Return the (X, Y) coordinate for the center point of the cell that contains the specified text.  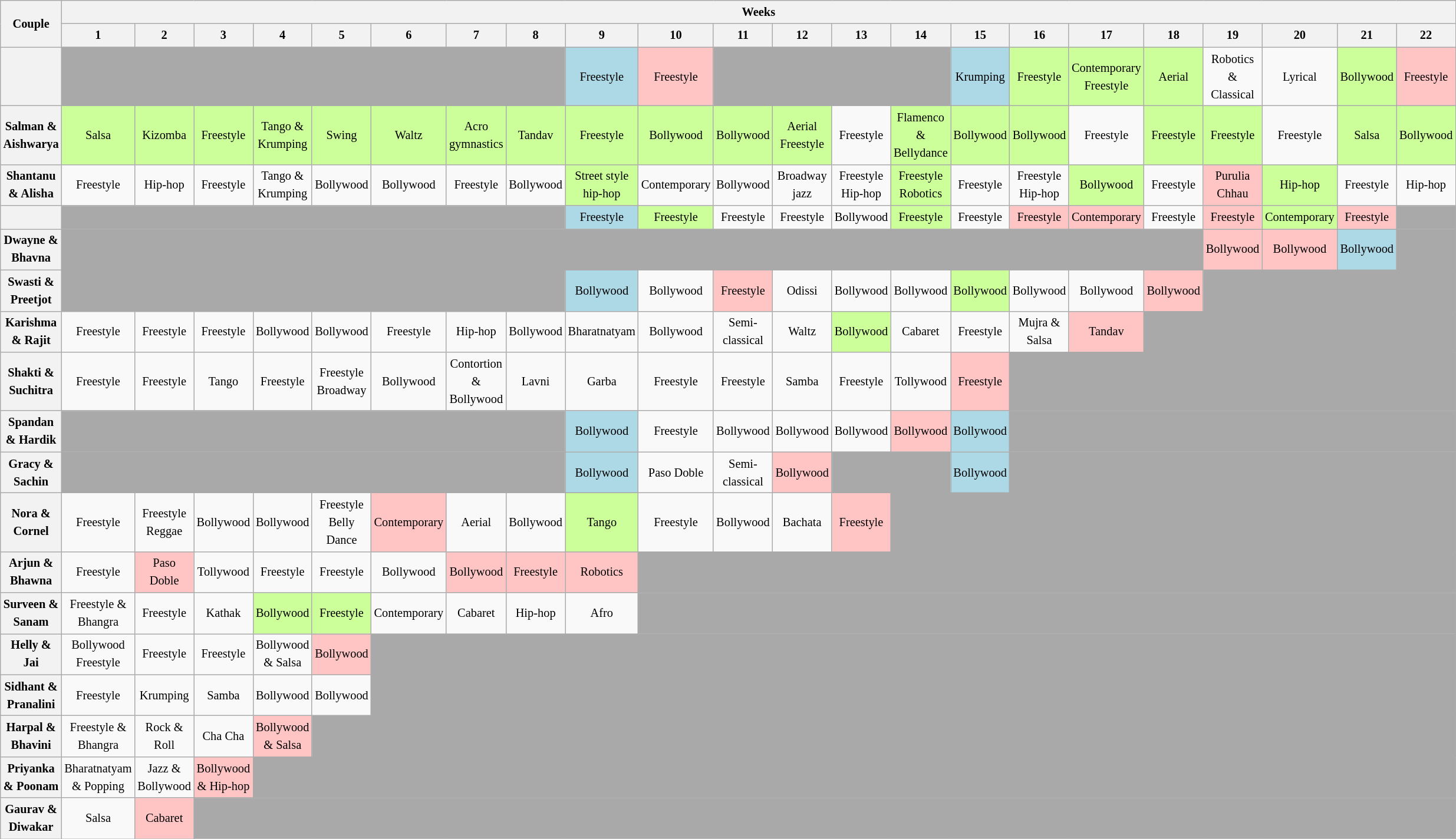
Harpal & Bhavini (31, 736)
Salman & Aishwarya (31, 135)
6 (409, 35)
Dwayne & Bhavna (31, 249)
Karishma & Rajit (31, 332)
Kizomba (164, 135)
1 (98, 35)
7 (476, 35)
Swasti & Preetjot (31, 290)
21 (1367, 35)
Contortion & Bollywood (476, 381)
20 (1299, 35)
Nora & Cornel (31, 522)
Freestyle Robotics (921, 185)
Freestyle Belly Dance (341, 522)
Bollywood Freestyle (98, 654)
5 (341, 35)
Freestyle Broadway (341, 381)
9 (602, 35)
Robotics (602, 572)
Swing (341, 135)
13 (861, 35)
17 (1106, 35)
Weeks (758, 12)
Cha Cha (223, 736)
Lavni (535, 381)
4 (282, 35)
Purulia Chhau (1233, 185)
14 (921, 35)
Sidhant & Pranalini (31, 695)
Shantanu & Alisha (31, 185)
Spandan & Hardik (31, 431)
Kathak (223, 613)
Arjun & Bhawna (31, 572)
11 (743, 35)
Odissi (802, 290)
Gracy & Sachin (31, 473)
Mujra & Salsa (1039, 332)
19 (1233, 35)
Couple (31, 24)
Bharatnatyam (602, 332)
2 (164, 35)
Gaurav & Diwakar (31, 818)
Jazz & Bollywood (164, 777)
Bollywood & Hip-hop (223, 777)
18 (1174, 35)
Broadway jazz (802, 185)
Freestyle Reggae (164, 522)
Contemporary Freestyle (1106, 77)
8 (535, 35)
Bachata (802, 522)
15 (980, 35)
Shakti & Suchitra (31, 381)
3 (223, 35)
16 (1039, 35)
Helly &Jai (31, 654)
Bharatnatyam & Popping (98, 777)
Aerial Freestyle (802, 135)
22 (1426, 35)
10 (676, 35)
12 (802, 35)
Afro (602, 613)
Flamenco & Bellydance (921, 135)
Robotics & Classical (1233, 77)
Rock & Roll (164, 736)
Priyanka & Poonam (31, 777)
Street style hip-hop (602, 185)
Garba (602, 381)
Surveen & Sanam (31, 613)
Lyrical (1299, 77)
Acro gymnastics (476, 135)
